For the text-containing cell, return its midpoint in [x, y] coordinate format. 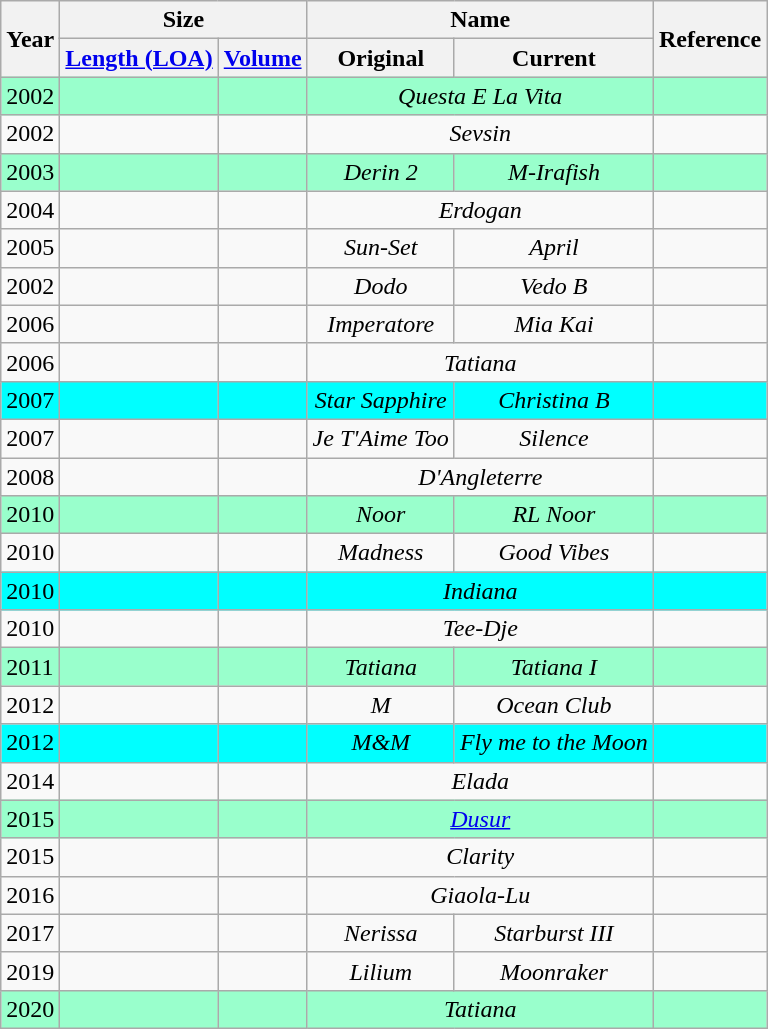
Mia Kai [554, 324]
2004 [30, 210]
2014 [30, 781]
2019 [30, 971]
Length (LOA) [139, 58]
Sevsin [480, 134]
Noor [380, 515]
2016 [30, 895]
April [554, 248]
M [380, 705]
2017 [30, 933]
Clarity [480, 857]
Elada [480, 781]
Indiana [480, 591]
Good Vibes [554, 553]
Moonraker [554, 971]
Silence [554, 438]
Christina B [554, 400]
Fly me to the Moon [554, 743]
Nerissa [380, 933]
Madness [380, 553]
Volume [262, 58]
Current [554, 58]
Dodo [380, 286]
Erdogan [480, 210]
Year [30, 39]
Star Sapphire [380, 400]
Reference [710, 39]
Tatiana I [554, 667]
Tee-Dje [480, 629]
2011 [30, 667]
M-Irafish [554, 172]
Dusur [480, 819]
Questa E La Vita [480, 96]
Giaola-Lu [480, 895]
Starburst III [554, 933]
Lilium [380, 971]
M&M [380, 743]
Vedo B [554, 286]
Imperatore [380, 324]
D'Angleterre [480, 477]
2005 [30, 248]
2008 [30, 477]
2020 [30, 1009]
2003 [30, 172]
Derin 2 [380, 172]
Sun-Set [380, 248]
Original [380, 58]
Name [480, 20]
Je T'Aime Too [380, 438]
RL Noor [554, 515]
Ocean Club [554, 705]
Size [184, 20]
